Pinpoint the cell where the given text exists, returning its [x, y] midpoint coordinate. 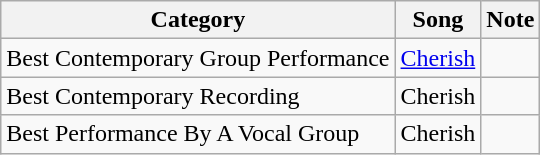
Best Contemporary Recording [198, 96]
Song [438, 20]
Best Contemporary Group Performance [198, 58]
Note [510, 20]
Best Performance By A Vocal Group [198, 134]
Category [198, 20]
